Detect which cell encompasses the target text, then output its (x, y) center coordinate. 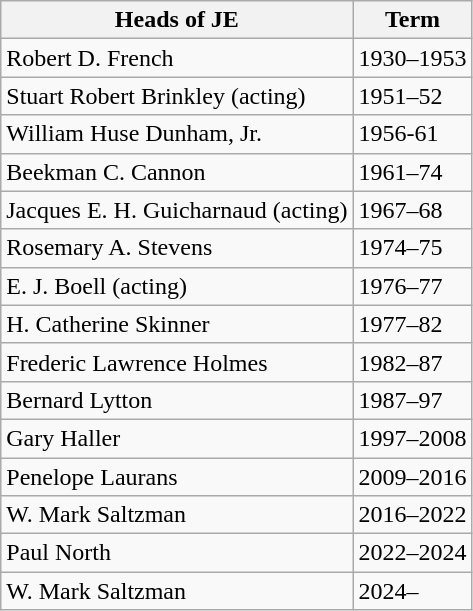
1967–68 (412, 210)
1961–74 (412, 172)
Frederic Lawrence Holmes (177, 362)
1930–1953 (412, 58)
Rosemary A. Stevens (177, 248)
Term (412, 20)
Heads of JE (177, 20)
1982–87 (412, 362)
2024– (412, 591)
E. J. Boell (acting) (177, 286)
2009–2016 (412, 477)
1997–2008 (412, 438)
Paul North (177, 553)
Robert D. French (177, 58)
Penelope Laurans (177, 477)
1987–97 (412, 400)
Stuart Robert Brinkley (acting) (177, 96)
2016–2022 (412, 515)
1974–75 (412, 248)
H. Catherine Skinner (177, 324)
Gary Haller (177, 438)
2022–2024 (412, 553)
Jacques E. H. Guicharnaud (acting) (177, 210)
1951–52 (412, 96)
1977–82 (412, 324)
Bernard Lytton (177, 400)
Beekman C. Cannon (177, 172)
1976–77 (412, 286)
William Huse Dunham, Jr. (177, 134)
1956-61 (412, 134)
